For the text-containing cell, return its midpoint in (X, Y) coordinate format. 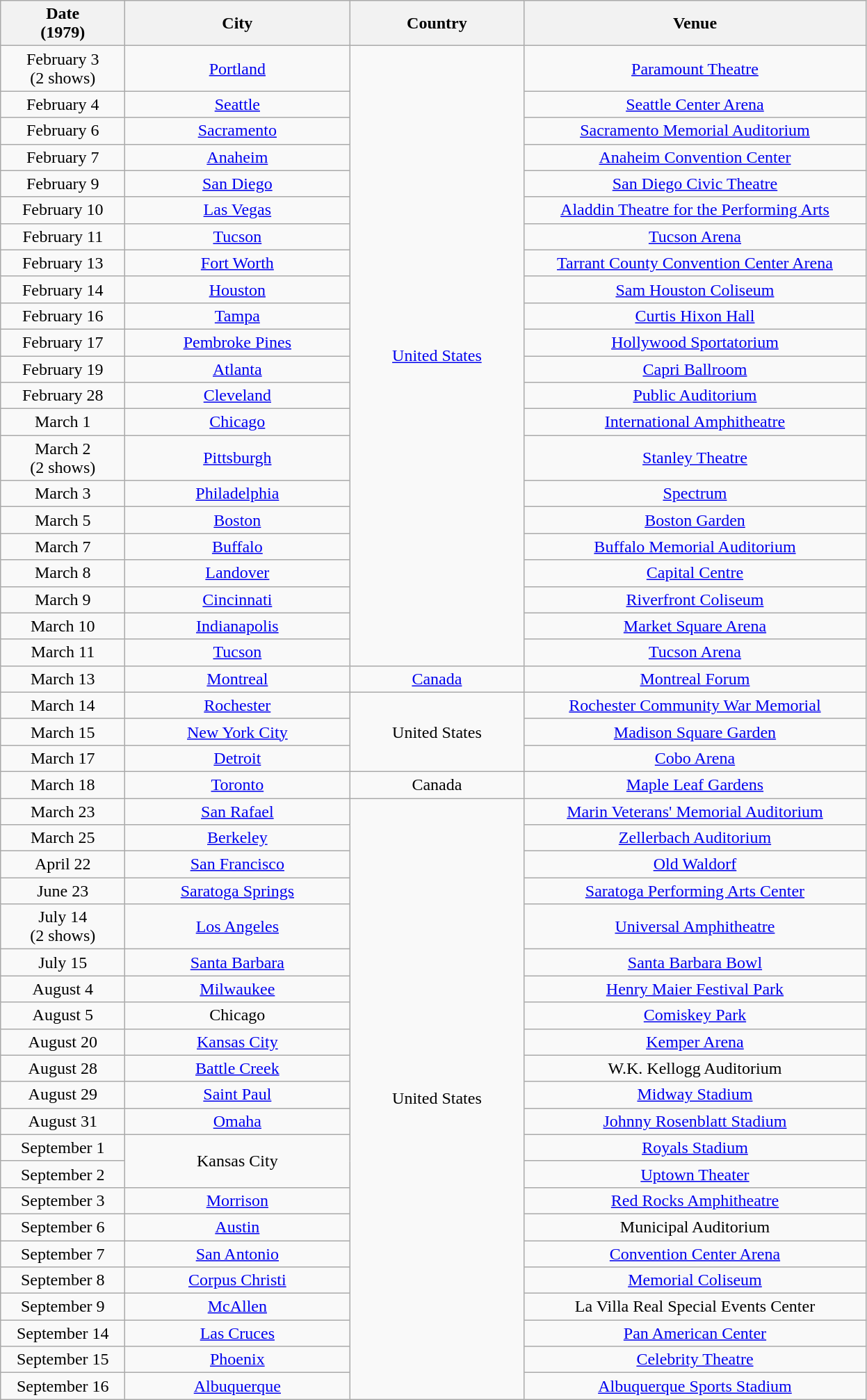
February 4 (63, 104)
Albuquerque Sports Stadium (695, 1386)
New York City (238, 732)
Buffalo Memorial Auditorium (695, 547)
February 7 (63, 157)
Universal Amphitheatre (695, 926)
Boston (238, 520)
Las Vegas (238, 210)
February 10 (63, 210)
March 5 (63, 520)
Midway Stadium (695, 1095)
March 14 (63, 705)
Portland (238, 68)
Buffalo (238, 547)
Detroit (238, 758)
Red Rocks Amphitheatre (695, 1200)
March 9 (63, 600)
Venue (695, 24)
Stanley Theatre (695, 458)
Pan American Center (695, 1333)
Tarrant County Convention Center Arena (695, 263)
Henry Maier Festival Park (695, 989)
City (238, 24)
Austin (238, 1227)
March 8 (63, 573)
February 16 (63, 316)
Curtis Hixon Hall (695, 316)
February 6 (63, 131)
San Rafael (238, 812)
August 29 (63, 1095)
Date(1979) (63, 24)
Spectrum (695, 494)
Johnny Rosenblatt Stadium (695, 1121)
February 11 (63, 236)
McAllen (238, 1307)
San Francisco (238, 864)
Market Square Arena (695, 626)
Boston Garden (695, 520)
Riverfront Coliseum (695, 600)
September 1 (63, 1148)
Santa Barbara Bowl (695, 963)
February 9 (63, 184)
Memorial Coliseum (695, 1280)
September 15 (63, 1360)
September 3 (63, 1200)
Toronto (238, 785)
Capri Ballroom (695, 369)
March 10 (63, 626)
Seattle Center Arena (695, 104)
Saratoga Performing Arts Center (695, 891)
August 20 (63, 1042)
Marin Veterans' Memorial Auditorium (695, 812)
Anaheim (238, 157)
Paramount Theatre (695, 68)
Country (437, 24)
February 3(2 shows) (63, 68)
March 3 (63, 494)
August 31 (63, 1121)
Comiskey Park (695, 1015)
March 7 (63, 547)
Capital Centre (695, 573)
Morrison (238, 1200)
Fort Worth (238, 263)
Convention Center Arena (695, 1254)
Landover (238, 573)
Sacramento Memorial Auditorium (695, 131)
Kemper Arena (695, 1042)
Cleveland (238, 396)
Berkeley (238, 838)
Municipal Auditorium (695, 1227)
Old Waldorf (695, 864)
Saint Paul (238, 1095)
Public Auditorium (695, 396)
February 19 (63, 369)
Royals Stadium (695, 1148)
Atlanta (238, 369)
March 11 (63, 652)
March 18 (63, 785)
Milwaukee (238, 989)
February 17 (63, 342)
February 13 (63, 263)
April 22 (63, 864)
February 28 (63, 396)
February 14 (63, 289)
Cobo Arena (695, 758)
September 6 (63, 1227)
September 2 (63, 1174)
July 15 (63, 963)
Uptown Theater (695, 1174)
Montreal Forum (695, 679)
Maple Leaf Gardens (695, 785)
Hollywood Sportatorium (695, 342)
Sam Houston Coliseum (695, 289)
August 28 (63, 1068)
July 14(2 shows) (63, 926)
Phoenix (238, 1360)
Cincinnati (238, 600)
Anaheim Convention Center (695, 157)
Rochester (238, 705)
San Diego (238, 184)
Las Cruces (238, 1333)
Madison Square Garden (695, 732)
Saratoga Springs (238, 891)
September 16 (63, 1386)
Santa Barbara (238, 963)
September 7 (63, 1254)
August 4 (63, 989)
Celebrity Theatre (695, 1360)
June 23 (63, 891)
Sacramento (238, 131)
September 14 (63, 1333)
Pittsburgh (238, 458)
Tampa (238, 316)
March 2(2 shows) (63, 458)
W.K. Kellogg Auditorium (695, 1068)
March 13 (63, 679)
August 5 (63, 1015)
Houston (238, 289)
September 9 (63, 1307)
San Antonio (238, 1254)
Los Angeles (238, 926)
September 8 (63, 1280)
Aladdin Theatre for the Performing Arts (695, 210)
Pembroke Pines (238, 342)
Philadelphia (238, 494)
March 23 (63, 812)
International Amphitheatre (695, 422)
Omaha (238, 1121)
Seattle (238, 104)
Corpus Christi (238, 1280)
Battle Creek (238, 1068)
Albuquerque (238, 1386)
Indianapolis (238, 626)
Montreal (238, 679)
March 17 (63, 758)
La Villa Real Special Events Center (695, 1307)
March 1 (63, 422)
March 25 (63, 838)
March 15 (63, 732)
San Diego Civic Theatre (695, 184)
Zellerbach Auditorium (695, 838)
Rochester Community War Memorial (695, 705)
